Extract the [x, y] coordinate from the center of the cell holding the provided text.  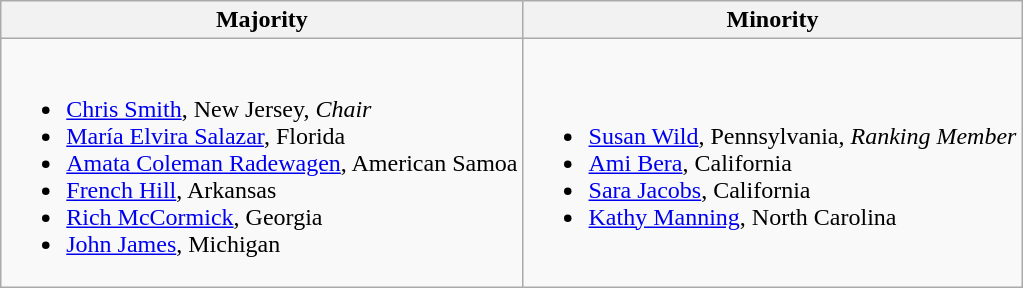
Minority [772, 20]
Susan Wild, Pennsylvania, Ranking MemberAmi Bera, CaliforniaSara Jacobs, CaliforniaKathy Manning, North Carolina [772, 163]
Majority [262, 20]
